Find where the given text appears and provide that cell's center as (x, y) coordinate. 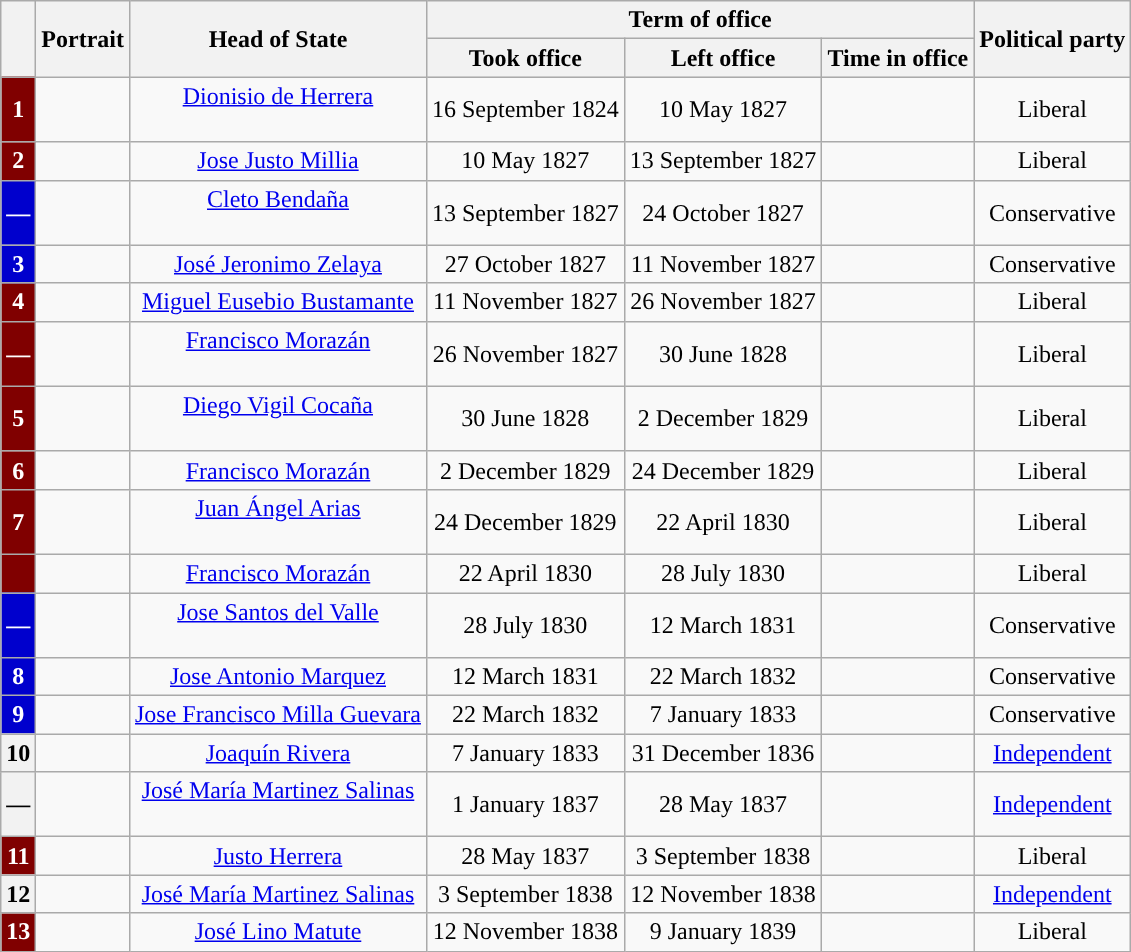
Political party (1052, 39)
Joaquín Rivera (278, 753)
Jose Justo Millia (278, 161)
Took office (525, 58)
Cleto Bendaña (278, 212)
6 (18, 470)
2 (18, 161)
Left office (723, 58)
16 September 1824 (525, 110)
10 (18, 753)
24 October 1827 (723, 212)
31 December 1836 (723, 753)
3 (18, 264)
27 October 1827 (525, 264)
9 (18, 715)
Miguel Eusebio Bustamante (278, 302)
Head of State (278, 39)
5 (18, 418)
Dionisio de Herrera (278, 110)
7 (18, 522)
Term of office (700, 20)
José Jeronimo Zelaya (278, 264)
Jose Antonio Marquez (278, 677)
1 January 1837 (525, 804)
Juan Ángel Arias (278, 522)
José Lino Matute (278, 932)
11 (18, 856)
13 (18, 932)
Portrait (83, 39)
9 January 1839 (723, 932)
Justo Herrera (278, 856)
Jose Santos del Valle (278, 624)
Time in office (898, 58)
12 (18, 894)
4 (18, 302)
1 (18, 110)
Jose Francisco Milla Guevara (278, 715)
8 (18, 677)
Diego Vigil Cocaña (278, 418)
